Return [x, y] of the center of cell containing provided text 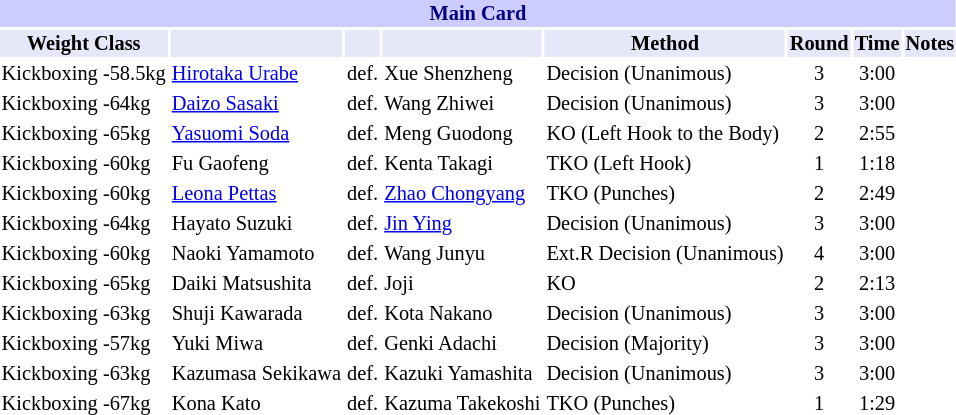
2:49 [877, 194]
Hayato Suzuki [256, 224]
KO (Left Hook to the Body) [665, 134]
Notes [930, 44]
Meng Guodong [462, 134]
Kazumasa Sekikawa [256, 374]
Kota Nakano [462, 314]
Wang Junyu [462, 254]
Kenta Takagi [462, 164]
Ext.R Decision (Unanimous) [665, 254]
Naoki Yamamoto [256, 254]
Genki Adachi [462, 344]
1 [819, 164]
Kazuki Yamashita [462, 374]
Wang Zhiwei [462, 104]
2:13 [877, 284]
Round [819, 44]
Weight Class [84, 44]
Time [877, 44]
Joji [462, 284]
KO [665, 284]
Kickboxing -58.5kg [84, 74]
Daizo Sasaki [256, 104]
1:18 [877, 164]
TKO (Left Hook) [665, 164]
Yuki Miwa [256, 344]
2:55 [877, 134]
Hirotaka Urabe [256, 74]
Decision (Majority) [665, 344]
Jin Ying [462, 224]
Fu Gaofeng [256, 164]
4 [819, 254]
Main Card [478, 14]
Xue Shenzheng [462, 74]
Shuji Kawarada [256, 314]
TKO (Punches) [665, 194]
Leona Pettas [256, 194]
Kickboxing -57kg [84, 344]
Method [665, 44]
Daiki Matsushita [256, 284]
Zhao Chongyang [462, 194]
Yasuomi Soda [256, 134]
